Locate the cell with the specified text and output its (X, Y) center coordinate. 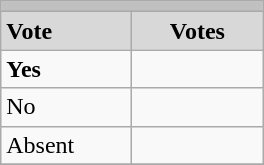
Absent (66, 145)
No (66, 107)
Votes (198, 31)
Vote (66, 31)
Yes (66, 69)
